Extract the (x, y) coordinate from the center of the cell holding the provided text.  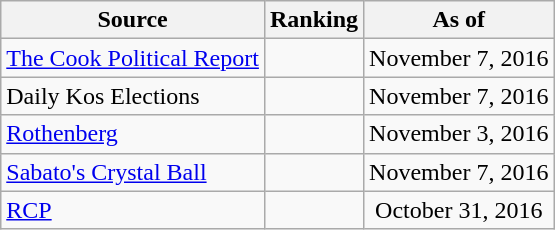
RCP (133, 210)
Daily Kos Elections (133, 96)
Sabato's Crystal Ball (133, 172)
November 3, 2016 (459, 134)
Source (133, 20)
Ranking (314, 20)
October 31, 2016 (459, 210)
The Cook Political Report (133, 58)
Rothenberg (133, 134)
As of (459, 20)
